Pinpoint the cell where the given text exists, returning its [x, y] midpoint coordinate. 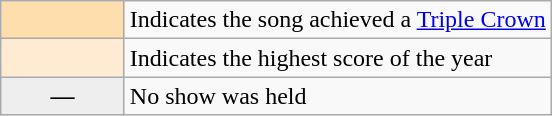
Indicates the highest score of the year [338, 58]
No show was held [338, 96]
Indicates the song achieved a Triple Crown [338, 20]
— [63, 96]
